Output the (X, Y) coordinate of the center of the cell containing the given text.  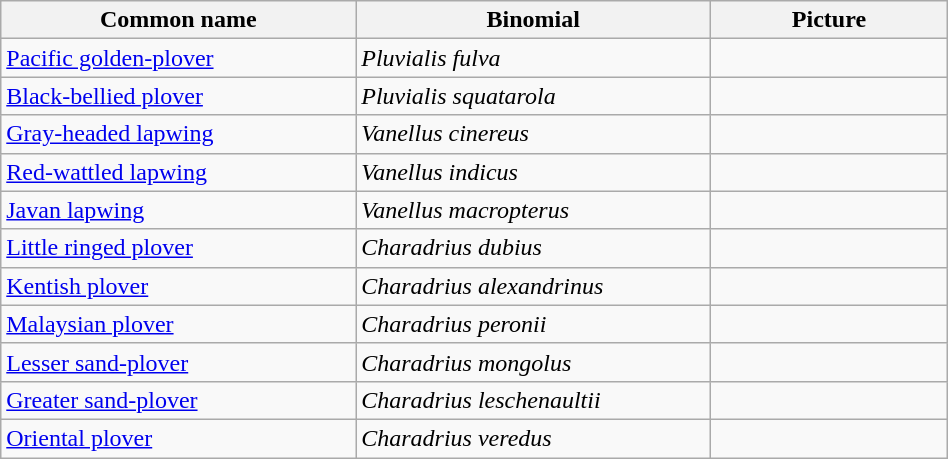
Red-wattled lapwing (178, 172)
Pluvialis fulva (534, 58)
Charadrius peronii (534, 324)
Charadrius leschenaultii (534, 400)
Greater sand-plover (178, 400)
Oriental plover (178, 438)
Charadrius dubius (534, 248)
Common name (178, 20)
Kentish plover (178, 286)
Pacific golden-plover (178, 58)
Black-bellied plover (178, 96)
Pluvialis squatarola (534, 96)
Little ringed plover (178, 248)
Picture (830, 20)
Vanellus cinereus (534, 134)
Charadrius alexandrinus (534, 286)
Lesser sand-plover (178, 362)
Vanellus macropterus (534, 210)
Javan lapwing (178, 210)
Binomial (534, 20)
Malaysian plover (178, 324)
Charadrius veredus (534, 438)
Charadrius mongolus (534, 362)
Vanellus indicus (534, 172)
Gray-headed lapwing (178, 134)
